Locate the cell with the specified text and output its [X, Y] center coordinate. 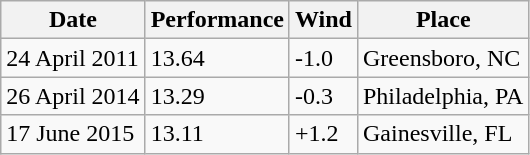
Place [443, 20]
13.29 [217, 96]
-0.3 [323, 96]
13.64 [217, 58]
Date [73, 20]
13.11 [217, 134]
24 April 2011 [73, 58]
17 June 2015 [73, 134]
Wind [323, 20]
26 April 2014 [73, 96]
Performance [217, 20]
+1.2 [323, 134]
Philadelphia, PA [443, 96]
Gainesville, FL [443, 134]
-1.0 [323, 58]
Greensboro, NC [443, 58]
